For the text-containing cell, return its midpoint in (X, Y) coordinate format. 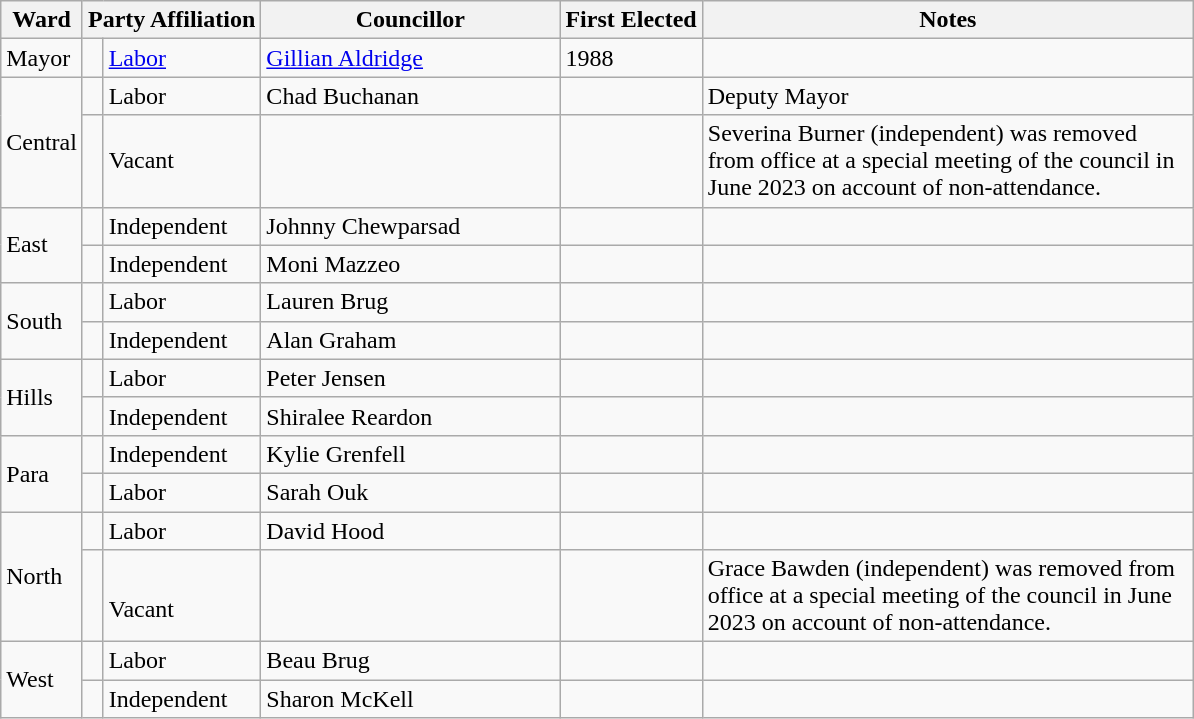
Central (42, 142)
Beau Brug (410, 661)
Deputy Mayor (948, 96)
Hills (42, 397)
Kylie Grenfell (410, 454)
Councillor (410, 20)
Moni Mazzeo (410, 264)
Grace Bawden (independent) was removed from office at a special meeting of the council in June 2023 on account of non-attendance. (948, 596)
Sarah Ouk (410, 492)
Sharon McKell (410, 699)
Party Affiliation (171, 20)
North (42, 577)
West (42, 680)
Shiralee Reardon (410, 416)
Gillian Aldridge (410, 58)
David Hood (410, 531)
Chad Buchanan (410, 96)
1988 (631, 58)
Alan Graham (410, 340)
East (42, 245)
South (42, 321)
Ward (42, 20)
Mayor (42, 58)
Notes (948, 20)
First Elected (631, 20)
Severina Burner (independent) was removed from office at a special meeting of the council in June 2023 on account of non-attendance. (948, 161)
Lauren Brug (410, 302)
Johnny Chewparsad (410, 226)
Peter Jensen (410, 378)
Para (42, 473)
